Provide the [X, Y] coordinate of the cell's center where the given text is located.  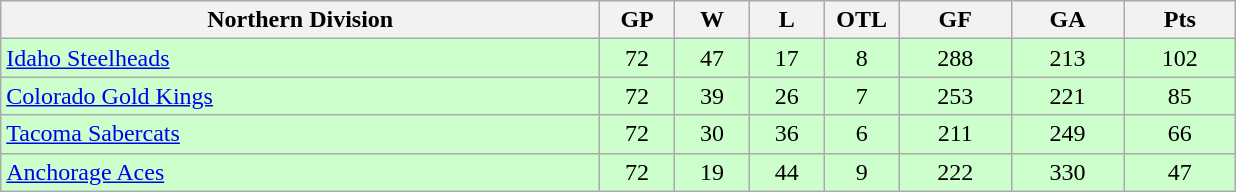
Tacoma Sabercats [300, 134]
85 [1180, 96]
30 [712, 134]
GA [1067, 20]
Anchorage Aces [300, 172]
221 [1067, 96]
6 [862, 134]
17 [786, 58]
GP [638, 20]
Pts [1180, 20]
222 [955, 172]
102 [1180, 58]
7 [862, 96]
8 [862, 58]
39 [712, 96]
L [786, 20]
9 [862, 172]
Colorado Gold Kings [300, 96]
249 [1067, 134]
GF [955, 20]
211 [955, 134]
19 [712, 172]
253 [955, 96]
OTL [862, 20]
66 [1180, 134]
36 [786, 134]
Northern Division [300, 20]
213 [1067, 58]
W [712, 20]
330 [1067, 172]
288 [955, 58]
26 [786, 96]
Idaho Steelheads [300, 58]
44 [786, 172]
